Provide the [X, Y] coordinate of the cell's center where the given text is located.  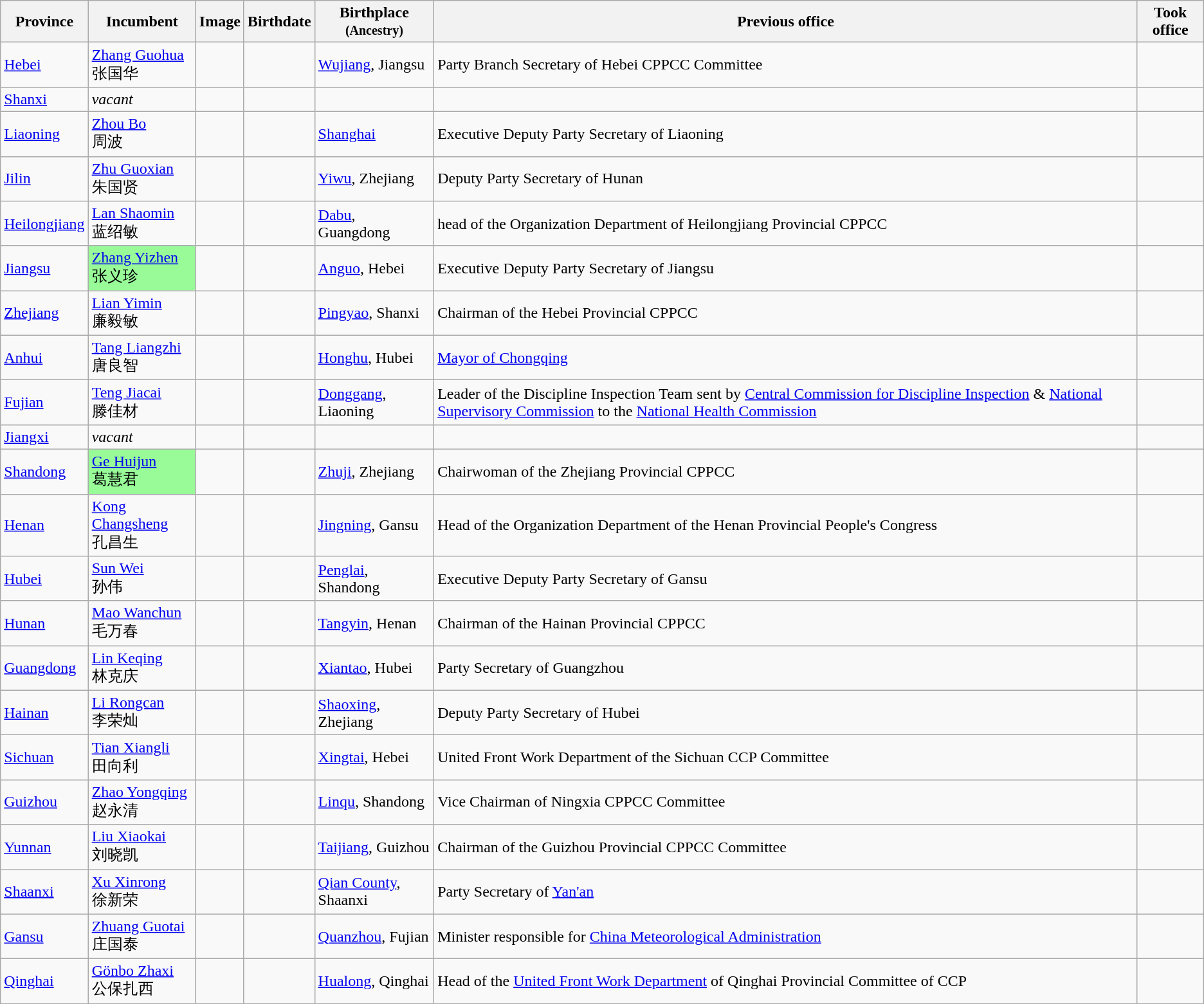
Guangdong [44, 668]
Vice Chairman of Ningxia CPPCC Committee [786, 802]
Jilin [44, 179]
head of the Organization Department of Heilongjiang Provincial CPPCC [786, 224]
Tang Liangzhi唐良智 [141, 358]
Previous office [786, 22]
Executive Deputy Party Secretary of Liaoning [786, 134]
Chairman of the Hainan Provincial CPPCC [786, 623]
Wujiang, Jiangsu [374, 65]
Qian County, Shaanxi [374, 892]
Lian Yimin廉毅敏 [141, 313]
Yiwu, Zhejiang [374, 179]
Li Rongcan李荣灿 [141, 713]
Party Secretary of Guangzhou [786, 668]
Shaanxi [44, 892]
Shanghai [374, 134]
Quanzhou, Fujian [374, 936]
Birthdate [279, 22]
Gönbo Zhaxi公保扎西 [141, 981]
Liaoning [44, 134]
Yunnan [44, 847]
Party Secretary of Yan'an [786, 892]
Sun Wei孙伟 [141, 579]
Hebei [44, 65]
Chairwoman of the Zhejiang Provincial CPPCC [786, 471]
Honghu, Hubei [374, 358]
Party Branch Secretary of Hebei CPPCC Committee [786, 65]
Anguo, Hebei [374, 268]
Sichuan [44, 758]
Head of the Organization Department of the Henan Provincial People's Congress [786, 525]
Hubei [44, 579]
Hunan [44, 623]
Linqu, Shandong [374, 802]
Shanxi [44, 99]
Deputy Party Secretary of Hunan [786, 179]
Xingtai, Hebei [374, 758]
Jingning, Gansu [374, 525]
Zhao Yongqing赵永清 [141, 802]
Guizhou [44, 802]
Head of the United Front Work Department of Qinghai Provincial Committee of CCP [786, 981]
Zhejiang [44, 313]
Province [44, 22]
Jiangsu [44, 268]
Executive Deputy Party Secretary of Jiangsu [786, 268]
Gansu [44, 936]
Zhang Guohua张国华 [141, 65]
Mao Wanchun毛万春 [141, 623]
Jiangxi [44, 437]
Chairman of the Guizhou Provincial CPPCC Committee [786, 847]
Heilongjiang [44, 224]
Tangyin, Henan [374, 623]
Lan Shaomin蓝绍敏 [141, 224]
Lin Keqing林克庆 [141, 668]
Hainan [44, 713]
Took office [1171, 22]
Anhui [44, 358]
Chairman of the Hebei Provincial CPPCC [786, 313]
Zhu Guoxian朱国贤 [141, 179]
Mayor of Chongqing [786, 358]
Ge Huijun葛慧君 [141, 471]
Shaoxing, Zhejiang [374, 713]
Tian Xiangli田向利 [141, 758]
Image [220, 22]
Kong Changsheng孔昌生 [141, 525]
Xu Xinrong徐新荣 [141, 892]
Deputy Party Secretary of Hubei [786, 713]
Zhang Yizhen张义珍 [141, 268]
Zhuji, Zhejiang [374, 471]
Shandong [44, 471]
Penglai, Shandong [374, 579]
Xiantao, Hubei [374, 668]
Donggang, Liaoning [374, 403]
Pingyao, Shanxi [374, 313]
Fujian [44, 403]
Zhou Bo周波 [141, 134]
Zhuang Guotai庄国泰 [141, 936]
Minister responsible for China Meteorological Administration [786, 936]
Qinghai [44, 981]
Liu Xiaokai刘晓凯 [141, 847]
Henan [44, 525]
United Front Work Department of the Sichuan CCP Committee [786, 758]
Hualong, Qinghai [374, 981]
Incumbent [141, 22]
Executive Deputy Party Secretary of Gansu [786, 579]
Birthplace(Ancestry) [374, 22]
Taijiang, Guizhou [374, 847]
Dabu, Guangdong [374, 224]
Teng Jiacai滕佳材 [141, 403]
